Locate the cell with the specified text and output its (X, Y) center coordinate. 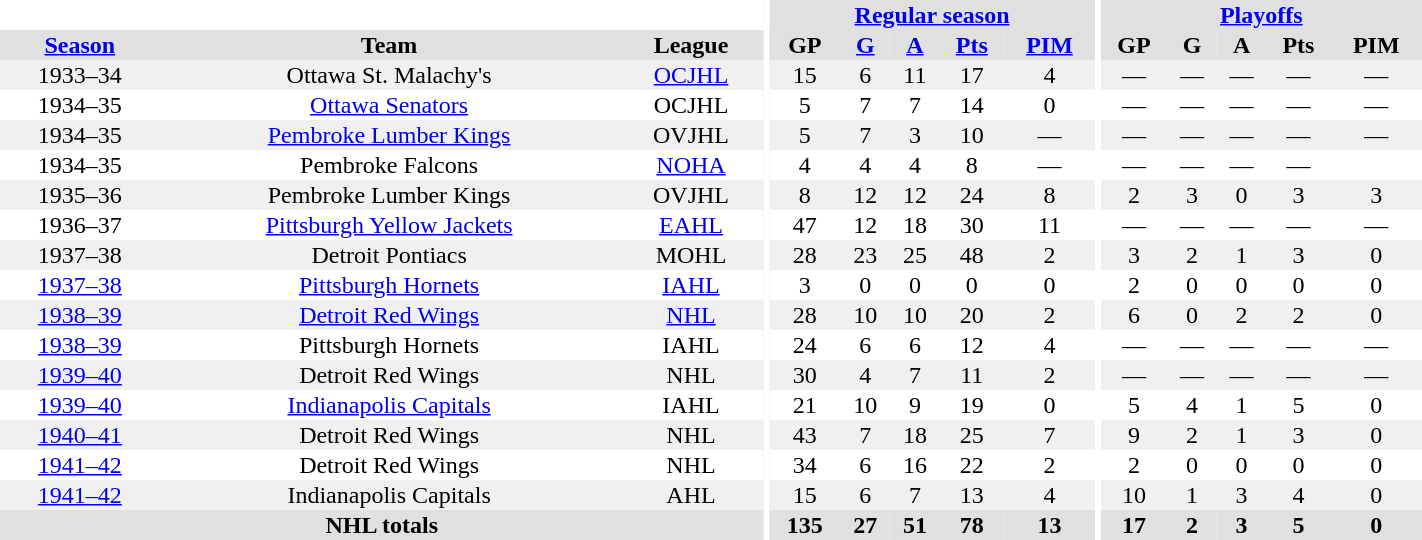
21 (805, 405)
16 (915, 465)
43 (805, 435)
1936–37 (80, 225)
51 (915, 525)
Pembroke Falcons (390, 165)
34 (805, 465)
Detroit Pontiacs (390, 255)
AHL (690, 495)
Season (80, 45)
1940–41 (80, 435)
Regular season (932, 15)
NOHA (690, 165)
Ottawa Senators (390, 105)
NHL totals (382, 525)
22 (972, 465)
1933–34 (80, 75)
Team (390, 45)
23 (866, 255)
135 (805, 525)
EAHL (690, 225)
1935–36 (80, 195)
14 (972, 105)
20 (972, 315)
League (690, 45)
78 (972, 525)
48 (972, 255)
Ottawa St. Malachy's (390, 75)
MOHL (690, 255)
19 (972, 405)
Pittsburgh Yellow Jackets (390, 225)
47 (805, 225)
Playoffs (1262, 15)
27 (866, 525)
